For the text-containing cell, return its midpoint in (X, Y) coordinate format. 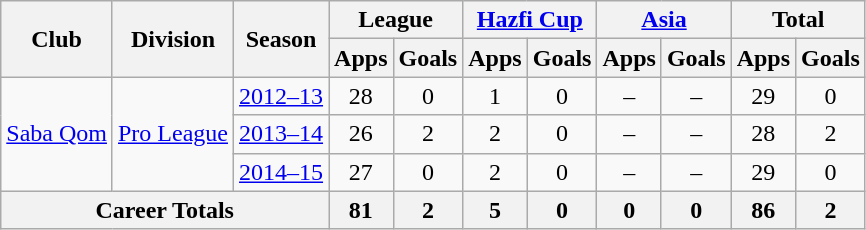
Total (798, 20)
Club (57, 39)
Hazfi Cup (530, 20)
Career Totals (165, 210)
86 (763, 210)
Season (282, 39)
5 (495, 210)
81 (361, 210)
1 (495, 96)
Asia (664, 20)
2013–14 (282, 134)
2014–15 (282, 172)
Pro League (172, 134)
Saba Qom (57, 134)
2012–13 (282, 96)
League (396, 20)
27 (361, 172)
Division (172, 39)
26 (361, 134)
